Return [x, y] of the center of cell containing provided text 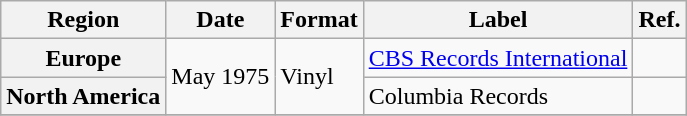
Date [220, 20]
May 1975 [220, 77]
CBS Records International [498, 58]
Vinyl [319, 77]
Europe [84, 58]
Label [498, 20]
Format [319, 20]
Ref. [660, 20]
North America [84, 96]
Columbia Records [498, 96]
Region [84, 20]
